Return [x, y] of the center of cell containing provided text 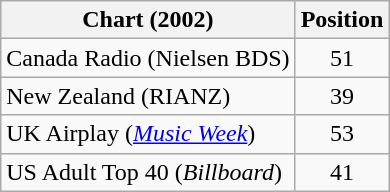
Canada Radio (Nielsen BDS) [148, 58]
41 [342, 172]
39 [342, 96]
Chart (2002) [148, 20]
53 [342, 134]
US Adult Top 40 (Billboard) [148, 172]
UK Airplay (Music Week) [148, 134]
New Zealand (RIANZ) [148, 96]
Position [342, 20]
51 [342, 58]
